From the cell containing the given text, extract its center point as [X, Y] coordinate. 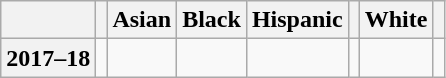
Hispanic [297, 20]
White [396, 20]
Black [212, 20]
2017–18 [48, 58]
Asian [142, 20]
